Search for the cell housing the specified text and yield its (x, y) center coordinate. 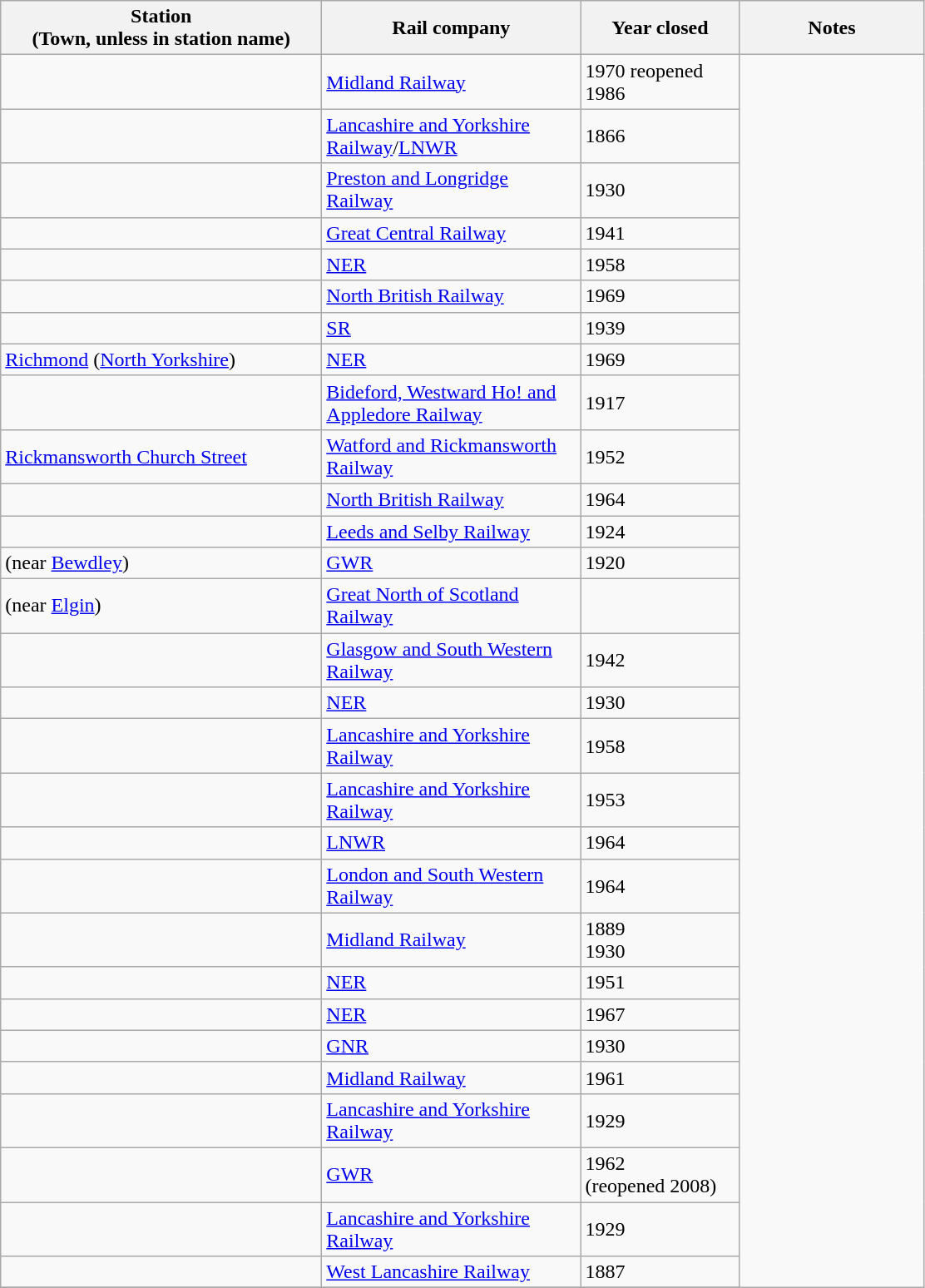
Year closed (660, 28)
1887 (660, 1272)
Richmond (North Yorkshire) (161, 359)
18891930 (660, 940)
1920 (660, 563)
Rickmansworth Church Street (161, 456)
1967 (660, 1014)
Preston and Longridge Railway (451, 190)
London and South Western Railway (451, 885)
Station(Town, unless in station name) (161, 28)
Rail company (451, 28)
1924 (660, 532)
1961 (660, 1077)
SR (451, 328)
Glasgow and South Western Railway (451, 661)
1941 (660, 233)
1952 (660, 456)
1970 reopened 1986 (660, 82)
1953 (660, 800)
Watford and Rickmansworth Railway (451, 456)
1942 (660, 661)
Great Central Railway (451, 233)
Great North of Scotland Railway (451, 606)
West Lancashire Railway (451, 1272)
1951 (660, 983)
1962(reopened 2008) (660, 1175)
(near Elgin) (161, 606)
LNWR (451, 843)
Notes (832, 28)
(near Bewdley) (161, 563)
1917 (660, 403)
1939 (660, 328)
GNR (451, 1046)
Bideford, Westward Ho! and Appledore Railway (451, 403)
Lancashire and Yorkshire Railway/LNWR (451, 136)
1866 (660, 136)
Leeds and Selby Railway (451, 532)
